From the cell containing the given text, extract its center point as [x, y] coordinate. 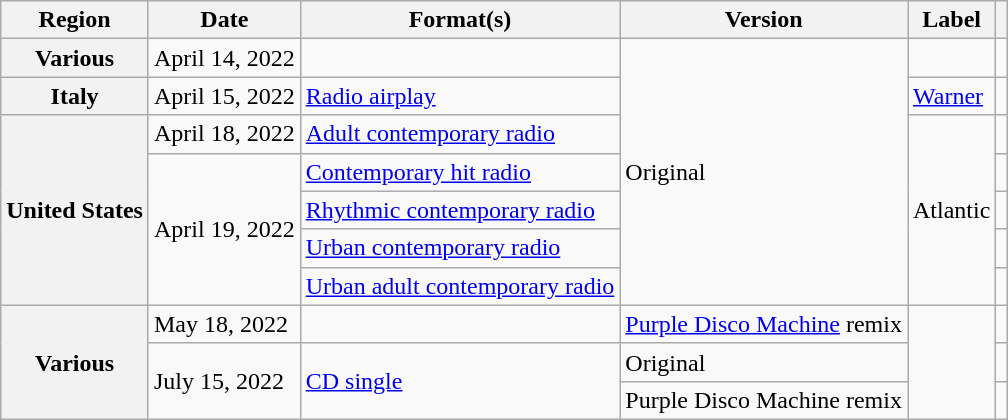
April 19, 2022 [224, 229]
May 18, 2022 [224, 324]
Urban contemporary radio [460, 248]
April 14, 2022 [224, 58]
Label [952, 20]
Adult contemporary radio [460, 134]
Version [764, 20]
Region [75, 20]
Atlantic [952, 210]
Date [224, 20]
April 15, 2022 [224, 96]
April 18, 2022 [224, 134]
Italy [75, 96]
Urban adult contemporary radio [460, 286]
Contemporary hit radio [460, 172]
CD single [460, 381]
July 15, 2022 [224, 381]
United States [75, 210]
Rhythmic contemporary radio [460, 210]
Radio airplay [460, 96]
Format(s) [460, 20]
Warner [952, 96]
